Scan for the cell matching the given text and deliver its [X, Y] coordinate at center. 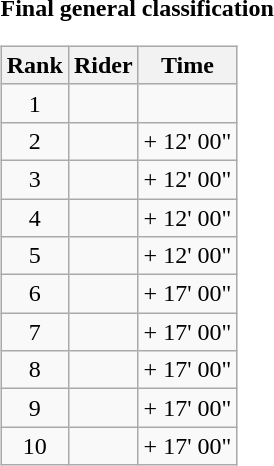
8 [34, 370]
1 [34, 103]
9 [34, 408]
6 [34, 294]
Rank [34, 65]
2 [34, 141]
Time [188, 65]
Rider [103, 65]
3 [34, 179]
4 [34, 217]
7 [34, 332]
10 [34, 446]
5 [34, 256]
